Identify which cell holds the provided text, then report its [x, y] central coordinate. 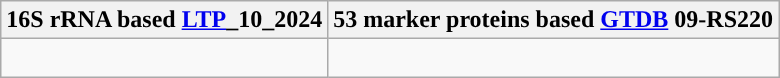
16S rRNA based LTP_10_2024 [164, 20]
53 marker proteins based GTDB 09-RS220 [554, 20]
